Locate the cell with the specified text and output its (X, Y) center coordinate. 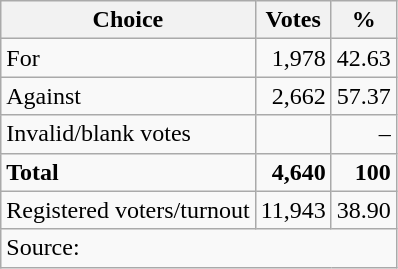
2,662 (293, 96)
11,943 (293, 210)
4,640 (293, 172)
Source: (199, 248)
57.37 (364, 96)
Against (128, 96)
– (364, 134)
Registered voters/turnout (128, 210)
100 (364, 172)
1,978 (293, 58)
For (128, 58)
42.63 (364, 58)
Choice (128, 20)
Votes (293, 20)
Total (128, 172)
Invalid/blank votes (128, 134)
% (364, 20)
38.90 (364, 210)
